Identify which cell holds the provided text, then report its (x, y) central coordinate. 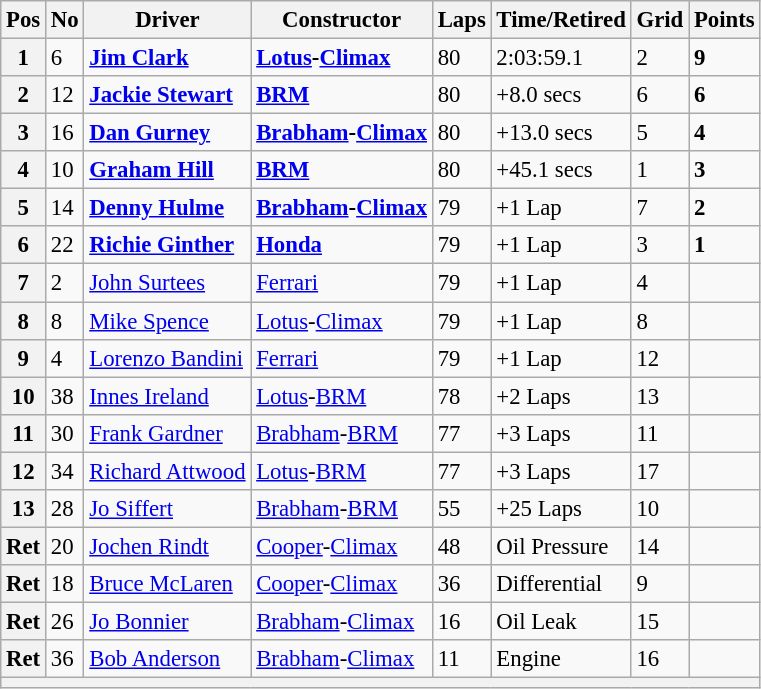
Driver (168, 20)
+8.0 secs (561, 95)
30 (65, 433)
Differential (561, 584)
Bob Anderson (168, 659)
17 (660, 471)
Dan Gurney (168, 133)
78 (462, 396)
No (65, 20)
Honda (342, 245)
Richie Ginther (168, 245)
Pos (24, 20)
Denny Hulme (168, 208)
+45.1 secs (561, 170)
Jackie Stewart (168, 95)
28 (65, 509)
26 (65, 621)
38 (65, 396)
Bruce McLaren (168, 584)
Mike Spence (168, 321)
Jo Siffert (168, 509)
+2 Laps (561, 396)
Jo Bonnier (168, 621)
Grid (660, 20)
18 (65, 584)
Jochen Rindt (168, 546)
Constructor (342, 20)
Laps (462, 20)
Graham Hill (168, 170)
Lorenzo Bandini (168, 358)
Innes Ireland (168, 396)
55 (462, 509)
+13.0 secs (561, 133)
34 (65, 471)
John Surtees (168, 283)
Engine (561, 659)
22 (65, 245)
+25 Laps (561, 509)
Richard Attwood (168, 471)
15 (660, 621)
20 (65, 546)
48 (462, 546)
Oil Pressure (561, 546)
Jim Clark (168, 58)
Frank Gardner (168, 433)
Points (724, 20)
2:03:59.1 (561, 58)
Time/Retired (561, 20)
Oil Leak (561, 621)
